Provide the [x, y] coordinate of the cell's center where the given text is located.  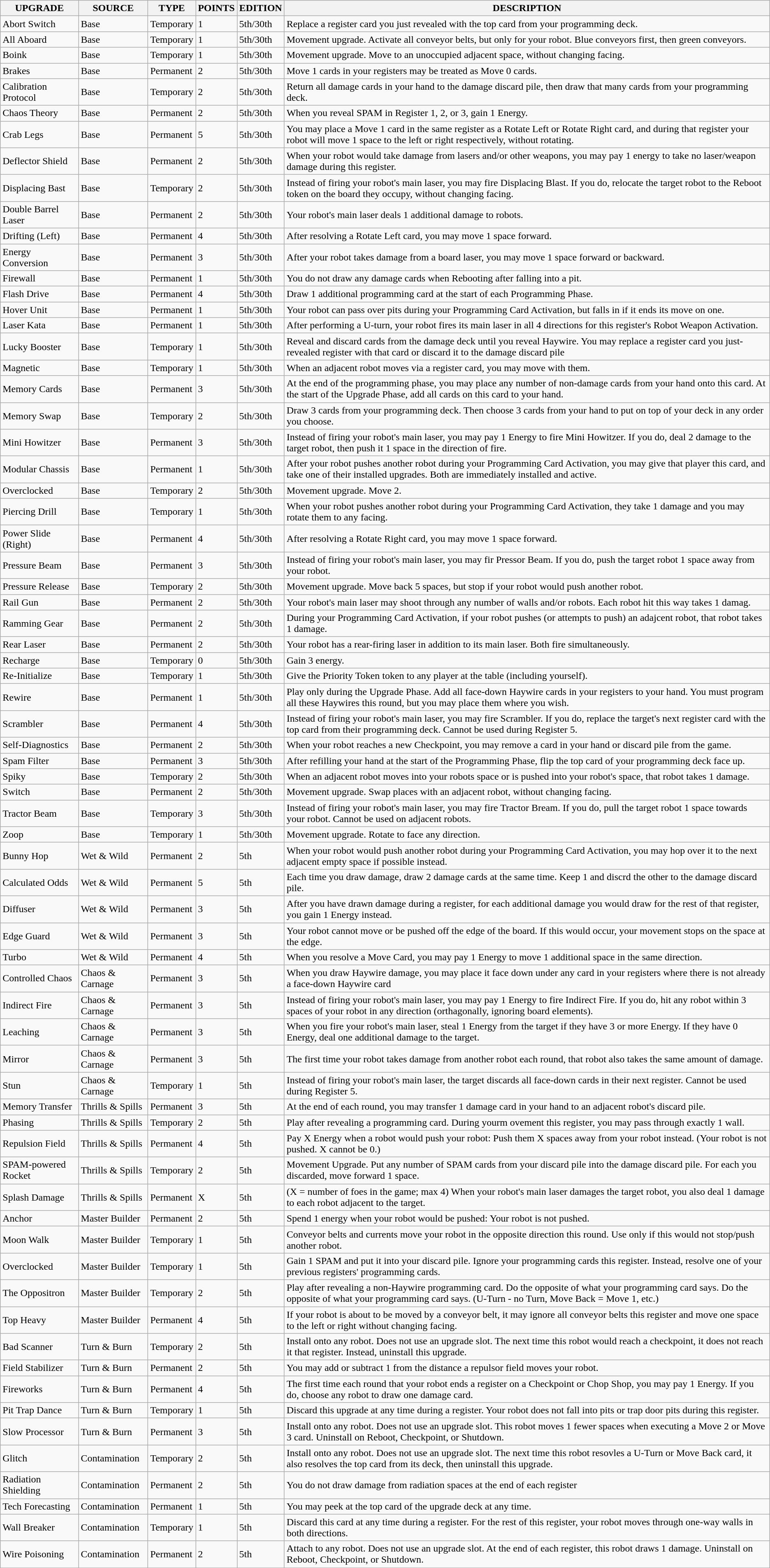
Rail Gun [39, 602]
Field Stabilizer [39, 1368]
Tech Forecasting [39, 1506]
Your robot's main laser deals 1 additional damage to robots. [527, 215]
Re-Initialize [39, 676]
You may peek at the top card of the upgrade deck at any time. [527, 1506]
All Aboard [39, 39]
Deflector Shield [39, 161]
SPAM-powered Rocket [39, 1170]
0 [216, 660]
Tractor Beam [39, 813]
Switch [39, 792]
When your robot reaches a new Checkpoint, you may remove a card in your hand or discard pile from the game. [527, 745]
Movement upgrade. Move 2. [527, 490]
Piercing Drill [39, 512]
Rewire [39, 697]
The first time your robot takes damage from another robot each round, that robot also takes the same amount of damage. [527, 1059]
Stun [39, 1085]
Conveyor belts and currents move your robot in the opposite direction this round. Use only if this would not stop/push another robot. [527, 1239]
Movement upgrade. Move back 5 spaces, but stop if your robot would push another robot. [527, 586]
Spend 1 energy when your robot would be pushed: Your robot is not pushed. [527, 1218]
Double Barrel Laser [39, 215]
Moon Walk [39, 1239]
Splash Damage [39, 1197]
Spiky [39, 776]
Give the Priority Token token to any player at the table (including yourself). [527, 676]
When you reveal SPAM in Register 1, 2, or 3, gain 1 Energy. [527, 113]
When you resolve a Move Card, you may pay 1 Energy to move 1 additional space in the same direction. [527, 957]
Gain 3 energy. [527, 660]
When an adjacent robot moves into your robots space or is pushed into your robot's space, that robot takes 1 damage. [527, 776]
Draw 3 cards from your programming deck. Then choose 3 cards from your hand to put on top of your deck in any order you choose. [527, 416]
Pressure Beam [39, 565]
Movement Upgrade. Put any number of SPAM cards from your discard pile into the damage discard pile. For each you discarded, move forward 1 space. [527, 1170]
Laser Kata [39, 325]
After resolving a Rotate Left card, you may move 1 space forward. [527, 236]
Your robot can pass over pits during your Programming Card Activation, but falls in if it ends its move on one. [527, 310]
Zoop [39, 834]
Your robot cannot move or be pushed off the edge of the board. If this would occur, your movement stops on the space at the edge. [527, 936]
UPGRADE [39, 8]
Discard this upgrade at any time during a register. Your robot does not fall into pits or trap door pits during this register. [527, 1410]
Move 1 cards in your registers may be treated as Move 0 cards. [527, 71]
When your robot would take damage from lasers and/or other weapons, you may pay 1 energy to take no laser/weapon damage during this register. [527, 161]
Wall Breaker [39, 1527]
Calculated Odds [39, 882]
Pay X Energy when a robot would push your robot: Push them X spaces away from your robot instead. (Your robot is not pushed. X cannot be 0.) [527, 1144]
Ramming Gear [39, 624]
Fireworks [39, 1389]
Replace a register card you just revealed with the top card from your programming deck. [527, 24]
Lucky Booster [39, 346]
Memory Cards [39, 389]
Movement upgrade. Rotate to face any direction. [527, 834]
When an adjacent robot moves via a register card, you may move with them. [527, 368]
Slow Processor [39, 1432]
Mirror [39, 1059]
SOURCE [114, 8]
Memory Transfer [39, 1107]
Abort Switch [39, 24]
Turbo [39, 957]
You may add or subtract 1 from the distance a repulsor field moves your robot. [527, 1368]
Hover Unit [39, 310]
Scrambler [39, 724]
Bad Scanner [39, 1347]
Instead of firing your robot's main laser, the target discards all face-down cards in their next register. Cannot be used during Register 5. [527, 1085]
Calibration Protocol [39, 92]
Flash Drive [39, 294]
Firewall [39, 279]
POINTS [216, 8]
X [216, 1197]
After performing a U-turn, your robot fires its main laser in all 4 directions for this register's Robot Weapon Activation. [527, 325]
At the end of each round, you may transfer 1 damage card in your hand to an adjacent robot's discard pile. [527, 1107]
Bunny Hop [39, 856]
Repulsion Field [39, 1144]
Leaching [39, 1032]
Play after revealing a programming card. During yourm ovement this register, you may pass through exactly 1 wall. [527, 1122]
Memory Swap [39, 416]
Discard this card at any time during a register. For the rest of this register, your robot moves through one-way walls in both directions. [527, 1527]
After you have drawn damage during a register, for each additional damage you would draw for the rest of that register, you gain 1 Energy instead. [527, 909]
Boink [39, 55]
After your robot takes damage from a board laser, you may move 1 space forward or backward. [527, 257]
Spam Filter [39, 761]
The Oppositron [39, 1293]
You do not draw any damage cards when Rebooting after falling into a pit. [527, 279]
Energy Conversion [39, 257]
Your robot's main laser may shoot through any number of walls and/or robots. Each robot hit this way takes 1 damag. [527, 602]
After refilling your hand at the start of the Programming Phase, flip the top card of your programming deck face up. [527, 761]
Displacing Bast [39, 188]
Controlled Chaos [39, 978]
Glitch [39, 1458]
Chaos Theory [39, 113]
Movement upgrade. Move to an unoccupied adjacent space, without changing facing. [527, 55]
Power Slide (Right) [39, 538]
When your robot pushes another robot during your Programming Card Activation, they take 1 damage and you may rotate them to any facing. [527, 512]
During your Programming Card Activation, if your robot pushes (or attempts to push) an adajcent robot, that robot takes 1 damage. [527, 624]
Top Heavy [39, 1320]
Crab Legs [39, 134]
Return all damage cards in your hand to the damage discard pile, then draw that many cards from your programming deck. [527, 92]
Self-Diagnostics [39, 745]
Each time you draw damage, draw 2 damage cards at the same time. Keep 1 and discrd the other to the damage discard pile. [527, 882]
Draw 1 additional programming card at the start of each Programming Phase. [527, 294]
Indirect Fire [39, 1006]
Movement upgrade. Swap places with an adjacent robot, without changing facing. [527, 792]
Instead of firing your robot's main laser, you may fir Pressor Beam. If you do, push the target robot 1 space away from your robot. [527, 565]
Phasing [39, 1122]
Radiation Shielding [39, 1485]
Rear Laser [39, 645]
Brakes [39, 71]
Edge Guard [39, 936]
Pressure Release [39, 586]
Anchor [39, 1218]
Diffuser [39, 909]
Movement upgrade. Activate all conveyor belts, but only for your robot. Blue conveyors first, then green conveyors. [527, 39]
EDITION [261, 8]
Mini Howitzer [39, 443]
Recharge [39, 660]
After resolving a Rotate Right card, you may move 1 space forward. [527, 538]
TYPE [172, 8]
When you draw Haywire damage, you may place it face down under any card in your registers where there is not already a face-down Haywire card [527, 978]
DESCRIPTION [527, 8]
Your robot has a rear-firing laser in addition to its main laser. Both fire simultaneously. [527, 645]
You do not draw damage from radiation spaces at the end of each register [527, 1485]
Pit Trap Dance [39, 1410]
Magnetic [39, 368]
Drifting (Left) [39, 236]
Wire Poisoning [39, 1554]
Modular Chassis [39, 469]
